Determine the (X, Y) coordinate at the center of the cell enclosing the given text.  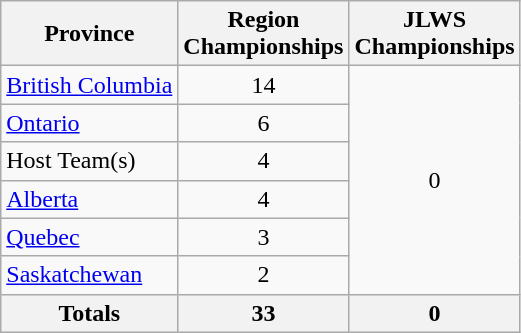
14 (264, 85)
2 (264, 275)
Quebec (90, 237)
RegionChampionships (264, 34)
Province (90, 34)
Saskatchewan (90, 275)
British Columbia (90, 85)
33 (264, 313)
JLWSChampionships (434, 34)
Alberta (90, 199)
3 (264, 237)
Ontario (90, 123)
Host Team(s) (90, 161)
Totals (90, 313)
6 (264, 123)
